Extract the [X, Y] coordinate from the center of the cell holding the provided text.  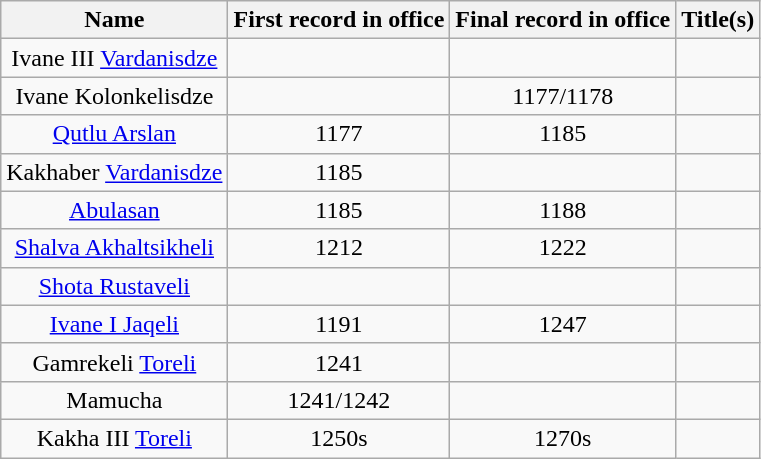
Name [114, 20]
Gamrekeli Toreli [114, 362]
1270s [563, 438]
First record in office [339, 20]
Kakhaber Vardanisdze [114, 172]
Ivane III Vardanisdze [114, 58]
Kakha III Toreli [114, 438]
1191 [339, 324]
1241/1242 [339, 400]
Shalva Akhaltsikheli [114, 248]
Title(s) [718, 20]
1212 [339, 248]
Ivane Kolonkelisdze [114, 96]
Mamucha [114, 400]
1177/1178 [563, 96]
1222 [563, 248]
1241 [339, 362]
1247 [563, 324]
1177 [339, 134]
Final record in office [563, 20]
1250s [339, 438]
1188 [563, 210]
Abulasan [114, 210]
Shota Rustaveli [114, 286]
Ivane I Jaqeli [114, 324]
Qutlu Arslan [114, 134]
